Output the (x, y) coordinate of the center of the cell containing the given text.  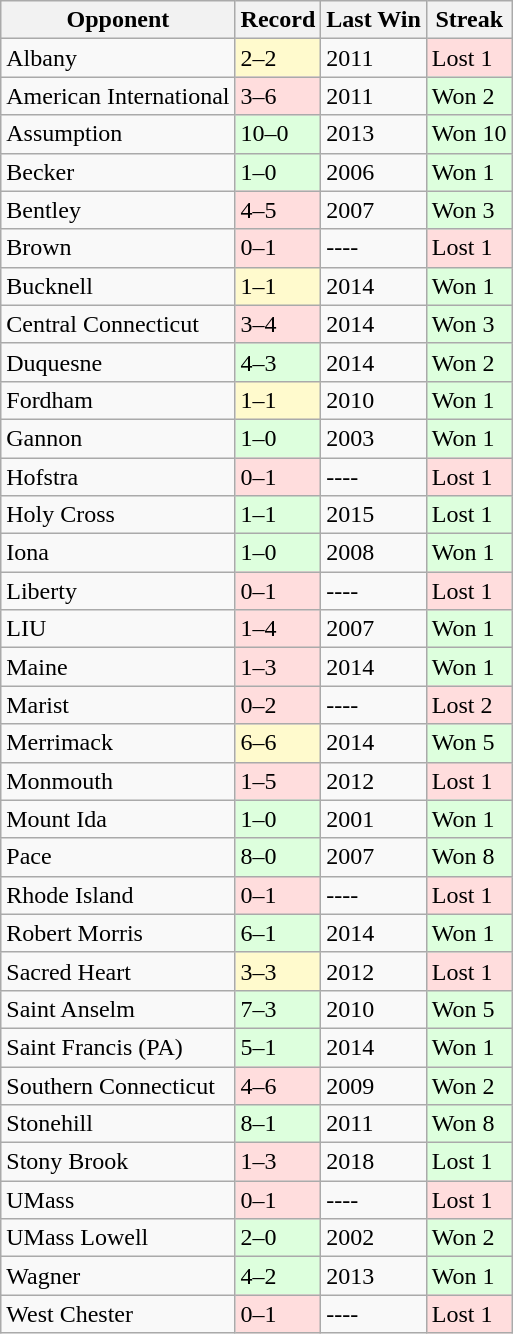
6–6 (278, 743)
1–5 (278, 781)
Assumption (118, 134)
Holy Cross (118, 515)
LIU (118, 629)
Saint Anselm (118, 1009)
Record (278, 20)
Stonehill (118, 1124)
Fordham (118, 400)
4–3 (278, 362)
Hofstra (118, 477)
2015 (374, 515)
3–4 (278, 324)
Wagner (118, 1276)
Mount Ida (118, 819)
Streak (469, 20)
West Chester (118, 1314)
Robert Morris (118, 933)
4–5 (278, 210)
Liberty (118, 591)
Monmouth (118, 781)
4–6 (278, 1085)
4–2 (278, 1276)
1–4 (278, 629)
2002 (374, 1238)
7–3 (278, 1009)
Opponent (118, 20)
Last Win (374, 20)
UMass Lowell (118, 1238)
Bucknell (118, 286)
0–2 (278, 705)
8–0 (278, 857)
2018 (374, 1162)
5–1 (278, 1047)
Merrimack (118, 743)
Southern Connecticut (118, 1085)
2–0 (278, 1238)
Albany (118, 58)
Becker (118, 172)
American International (118, 96)
Sacred Heart (118, 971)
Pace (118, 857)
Saint Francis (PA) (118, 1047)
2001 (374, 819)
3–3 (278, 971)
2008 (374, 553)
UMass (118, 1200)
2003 (374, 438)
2–2 (278, 58)
8–1 (278, 1124)
Stony Brook (118, 1162)
Won 10 (469, 134)
Duquesne (118, 362)
Brown (118, 248)
10–0 (278, 134)
Iona (118, 553)
6–1 (278, 933)
Marist (118, 705)
Lost 2 (469, 705)
Rhode Island (118, 895)
Bentley (118, 210)
3–6 (278, 96)
2006 (374, 172)
Gannon (118, 438)
2009 (374, 1085)
Central Connecticut (118, 324)
Maine (118, 667)
